Search for the cell housing the specified text and yield its [X, Y] center coordinate. 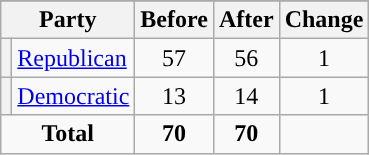
56 [246, 58]
14 [246, 96]
Change [324, 20]
13 [174, 96]
Republican [74, 58]
After [246, 20]
57 [174, 58]
Total [68, 134]
Party [68, 20]
Before [174, 20]
Democratic [74, 96]
